Pinpoint the cell where the given text exists, returning its [X, Y] midpoint coordinate. 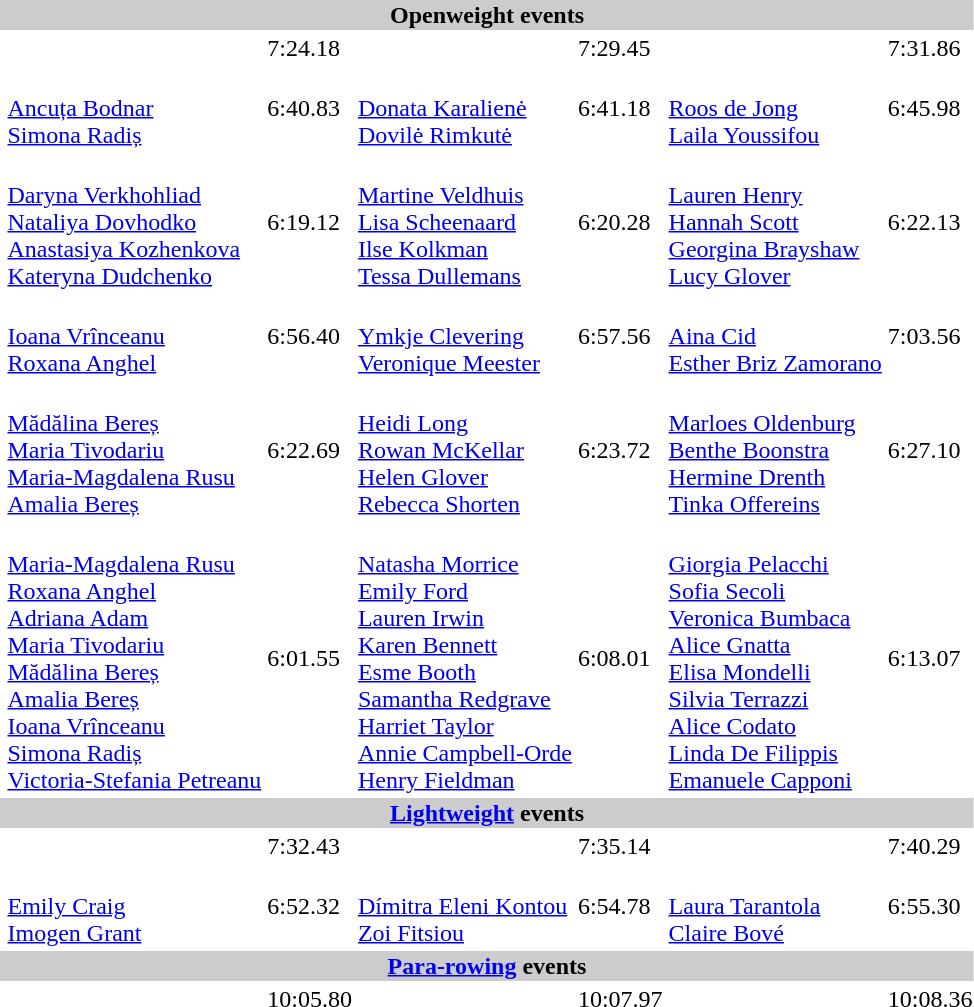
Roos de JongLaila Youssifou [775, 108]
6:52.32 [310, 906]
7:40.29 [930, 846]
7:32.43 [310, 846]
6:57.56 [620, 336]
7:24.18 [310, 48]
Daryna VerkhohliadNataliya DovhodkoAnastasiya KozhenkovaKateryna Dudchenko [134, 222]
7:03.56 [930, 336]
6:13.07 [930, 658]
Giorgia PelacchiSofia SecoliVeronica BumbacaAlice GnattaElisa MondelliSilvia TerrazziAlice CodatoLinda De FilippisEmanuele Capponi [775, 658]
7:35.14 [620, 846]
6:22.69 [310, 450]
6:27.10 [930, 450]
Lightweight events [487, 813]
Mădălina BereșMaria TivodariuMaria-Magdalena RusuAmalia Bereș [134, 450]
Aina CidEsther Briz Zamorano [775, 336]
6:01.55 [310, 658]
6:40.83 [310, 108]
6:56.40 [310, 336]
Maria-Magdalena RusuRoxana AnghelAdriana AdamMaria TivodariuMădălina BereșAmalia BereșIoana VrînceanuSimona RadișVictoria-Stefania Petreanu [134, 658]
7:29.45 [620, 48]
Emily CraigImogen Grant [134, 906]
Ioana VrînceanuRoxana Anghel [134, 336]
Para-rowing events [487, 966]
Donata KaralienėDovilė Rimkutė [464, 108]
6:41.18 [620, 108]
6:23.72 [620, 450]
Ancuța BodnarSimona Radiș [134, 108]
Openweight events [487, 15]
6:19.12 [310, 222]
6:54.78 [620, 906]
7:31.86 [930, 48]
6:22.13 [930, 222]
Martine VeldhuisLisa ScheenaardIlse KolkmanTessa Dullemans [464, 222]
Laura TarantolaClaire Bové [775, 906]
6:20.28 [620, 222]
6:55.30 [930, 906]
Lauren HenryHannah ScottGeorgina BrayshawLucy Glover [775, 222]
Ymkje CleveringVeronique Meester [464, 336]
6:45.98 [930, 108]
Heidi LongRowan McKellarHelen GloverRebecca Shorten [464, 450]
Marloes OldenburgBenthe BoonstraHermine DrenthTinka Offereins [775, 450]
6:08.01 [620, 658]
Natasha MorriceEmily FordLauren IrwinKaren BennettEsme BoothSamantha RedgraveHarriet TaylorAnnie Campbell-OrdeHenry Fieldman [464, 658]
Dímitra Eleni KontouZoi Fitsiou [464, 906]
